Return (x, y) of the center of cell containing provided text 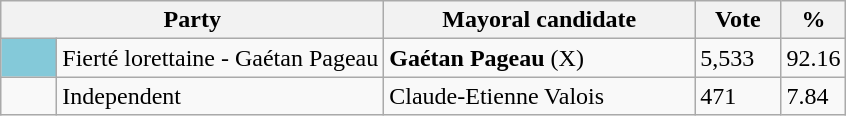
Gaétan Pageau (X) (540, 58)
Vote (738, 20)
% (814, 20)
Mayoral candidate (540, 20)
Claude-Etienne Valois (540, 96)
5,533 (738, 58)
7.84 (814, 96)
92.16 (814, 58)
Fierté lorettaine - Gaétan Pageau (220, 58)
Independent (220, 96)
Party (192, 20)
471 (738, 96)
